Return the [x, y] coordinate for the center point of the cell that contains the specified text.  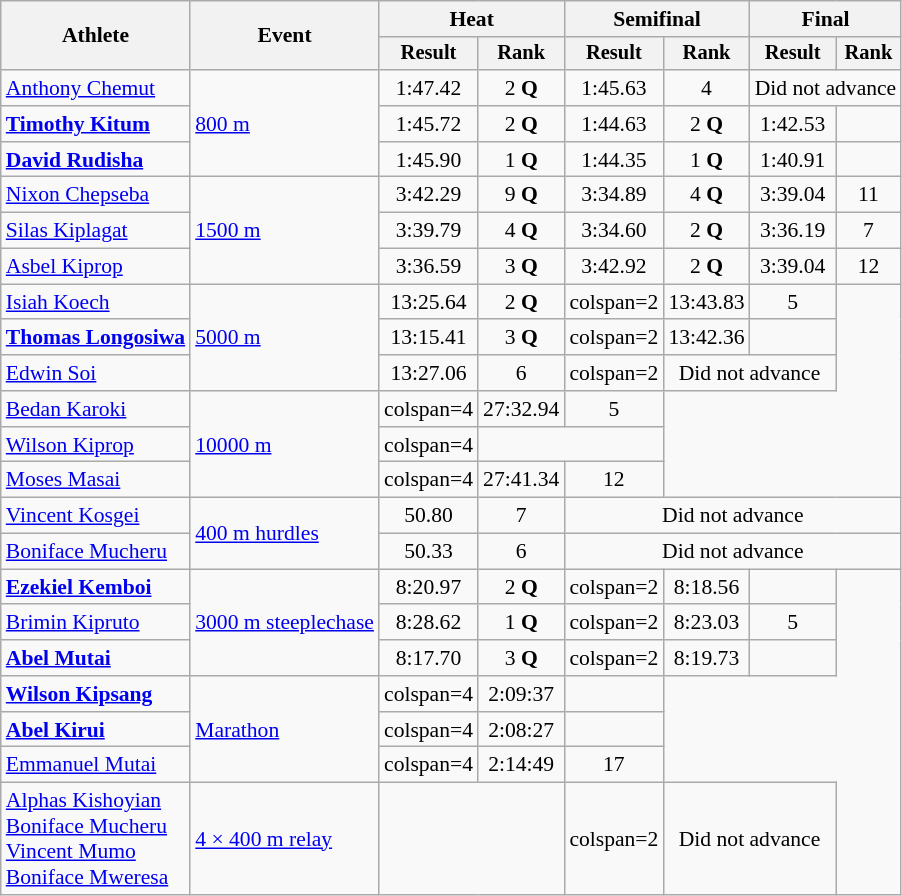
Asbel Kiprop [96, 267]
8:20.97 [428, 587]
Event [284, 36]
1:44.63 [614, 124]
1:44.35 [614, 160]
1500 m [284, 230]
Anthony Chemut [96, 88]
Boniface Mucheru [96, 552]
3000 m steeplechase [284, 622]
3:42.92 [614, 267]
3:42.29 [428, 195]
2:09:37 [521, 694]
Brimin Kipruto [96, 623]
4 × 400 m relay [284, 839]
9 Q [521, 195]
Abel Kirui [96, 730]
3:36.59 [428, 267]
Final [826, 19]
Heat [472, 19]
Timothy Kitum [96, 124]
13:15.41 [428, 338]
8:19.73 [706, 658]
2:08:27 [521, 730]
4 [706, 88]
8:17.70 [428, 658]
Alphas KishoyianBoniface MucheruVincent MumoBoniface Mweresa [96, 839]
1:45.90 [428, 160]
Moses Masai [96, 480]
1:45.72 [428, 124]
11 [869, 195]
1:47.42 [428, 88]
1:42.53 [793, 124]
Bedan Karoki [96, 409]
1:40.91 [793, 160]
13:42.36 [706, 338]
8:23.03 [706, 623]
Athlete [96, 36]
13:27.06 [428, 373]
13:25.64 [428, 302]
13:43.83 [706, 302]
Wilson Kipsang [96, 694]
3:36.19 [793, 231]
2:14:49 [521, 765]
3:34.89 [614, 195]
10000 m [284, 444]
David Rudisha [96, 160]
Wilson Kiprop [96, 445]
5000 m [284, 338]
Isiah Koech [96, 302]
Vincent Kosgei [96, 516]
27:32.94 [521, 409]
Ezekiel Kemboi [96, 587]
3:34.60 [614, 231]
8:28.62 [428, 623]
1:45.63 [614, 88]
3:39.79 [428, 231]
800 m [284, 124]
Nixon Chepseba [96, 195]
Abel Mutai [96, 658]
Silas Kiplagat [96, 231]
Emmanuel Mutai [96, 765]
Marathon [284, 730]
400 m hurdles [284, 534]
Edwin Soi [96, 373]
8:18.56 [706, 587]
Thomas Longosiwa [96, 338]
50.80 [428, 516]
50.33 [428, 552]
Semifinal [656, 19]
27:41.34 [521, 480]
17 [614, 765]
